Find where the given text appears and provide that cell's center as [x, y] coordinate. 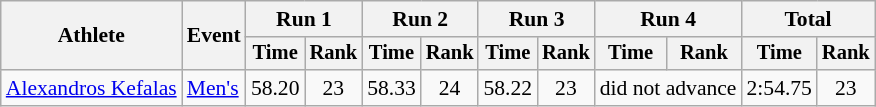
58.22 [508, 88]
58.33 [392, 88]
Alexandros Kefalas [92, 88]
Run 3 [536, 19]
Run 2 [420, 19]
24 [450, 88]
Run 4 [668, 19]
Men's [214, 88]
Run 1 [304, 19]
58.20 [276, 88]
did not advance [668, 88]
Total [808, 19]
Athlete [92, 36]
Event [214, 36]
2:54.75 [778, 88]
